Identify which cell holds the provided text, then report its (X, Y) central coordinate. 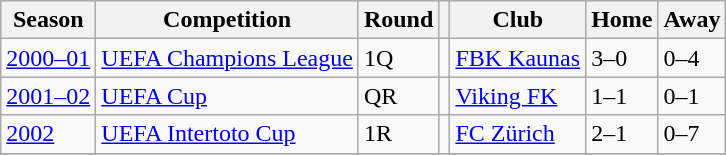
UEFA Intertoto Cup (228, 134)
1–1 (622, 96)
Viking FK (518, 96)
1R (398, 134)
Competition (228, 20)
2002 (48, 134)
Home (622, 20)
FBK Kaunas (518, 58)
2000–01 (48, 58)
0–1 (692, 96)
Club (518, 20)
0–4 (692, 58)
Round (398, 20)
0–7 (692, 134)
FC Zürich (518, 134)
QR (398, 96)
Season (48, 20)
2–1 (622, 134)
Away (692, 20)
UEFA Champions League (228, 58)
3–0 (622, 58)
UEFA Cup (228, 96)
1Q (398, 58)
2001–02 (48, 96)
